Identify which cell holds the provided text, then report its (X, Y) central coordinate. 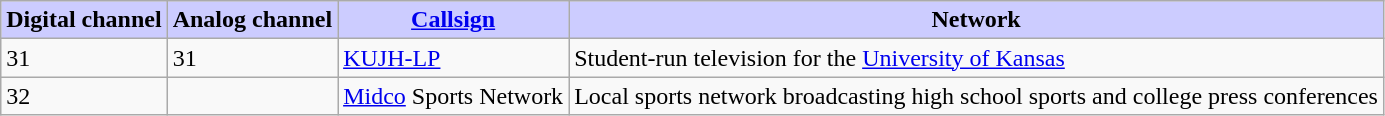
Midco Sports Network (454, 96)
Student-run television for the University of Kansas (976, 58)
Network (976, 20)
Callsign (454, 20)
32 (84, 96)
KUJH-LP (454, 58)
Digital channel (84, 20)
Local sports network broadcasting high school sports and college press conferences (976, 96)
Analog channel (252, 20)
